Find where the given text appears and provide that cell's center as (x, y) coordinate. 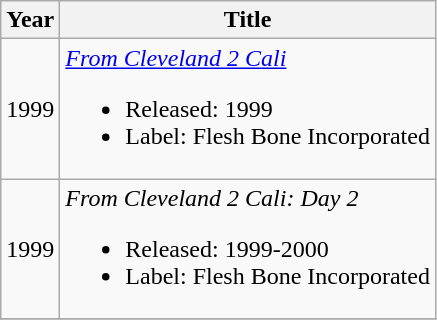
Year (30, 20)
From Cleveland 2 Cali: Day 2Released: 1999-2000Label: Flesh Bone Incorporated (248, 249)
From Cleveland 2 CaliReleased: 1999Label: Flesh Bone Incorporated (248, 109)
Title (248, 20)
